Provide the [X, Y] coordinate of the cell's center where the given text is located.  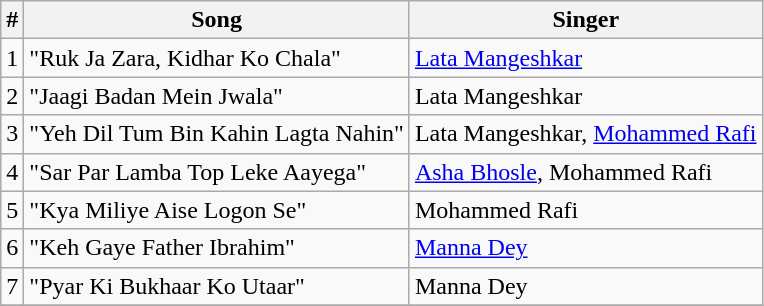
1 [12, 58]
2 [12, 96]
"Ruk Ja Zara, Kidhar Ko Chala" [217, 58]
# [12, 20]
5 [12, 210]
4 [12, 172]
"Jaagi Badan Mein Jwala" [217, 96]
Lata Mangeshkar, Mohammed Rafi [586, 134]
7 [12, 286]
Asha Bhosle, Mohammed Rafi [586, 172]
"Pyar Ki Bukhaar Ko Utaar" [217, 286]
"Yeh Dil Tum Bin Kahin Lagta Nahin" [217, 134]
"Sar Par Lamba Top Leke Aayega" [217, 172]
6 [12, 248]
Singer [586, 20]
"Keh Gaye Father Ibrahim" [217, 248]
3 [12, 134]
"Kya Miliye Aise Logon Se" [217, 210]
Mohammed Rafi [586, 210]
Song [217, 20]
